Identify which cell holds the provided text, then report its [X, Y] central coordinate. 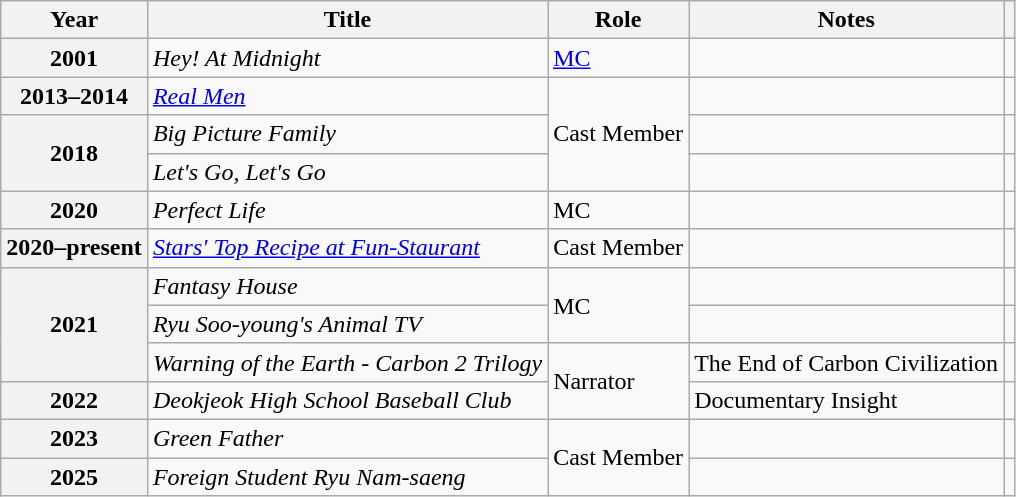
Foreign Student Ryu Nam-saeng [347, 477]
2022 [74, 400]
Perfect Life [347, 210]
Fantasy House [347, 286]
Big Picture Family [347, 134]
Deokjeok High School Baseball Club [347, 400]
2001 [74, 58]
2025 [74, 477]
2020–present [74, 248]
Hey! At Midnight [347, 58]
Role [618, 20]
Year [74, 20]
Real Men [347, 96]
2018 [74, 153]
Title [347, 20]
2020 [74, 210]
Warning of the Earth - Carbon 2 Trilogy [347, 362]
Documentary Insight [846, 400]
2013–2014 [74, 96]
2023 [74, 438]
Let's Go, Let's Go [347, 172]
Stars' Top Recipe at Fun-Staurant [347, 248]
Green Father [347, 438]
2021 [74, 324]
The End of Carbon Civilization [846, 362]
Ryu Soo-young's Animal TV [347, 324]
Narrator [618, 381]
Notes [846, 20]
